Find where the given text appears and provide that cell's center as [X, Y] coordinate. 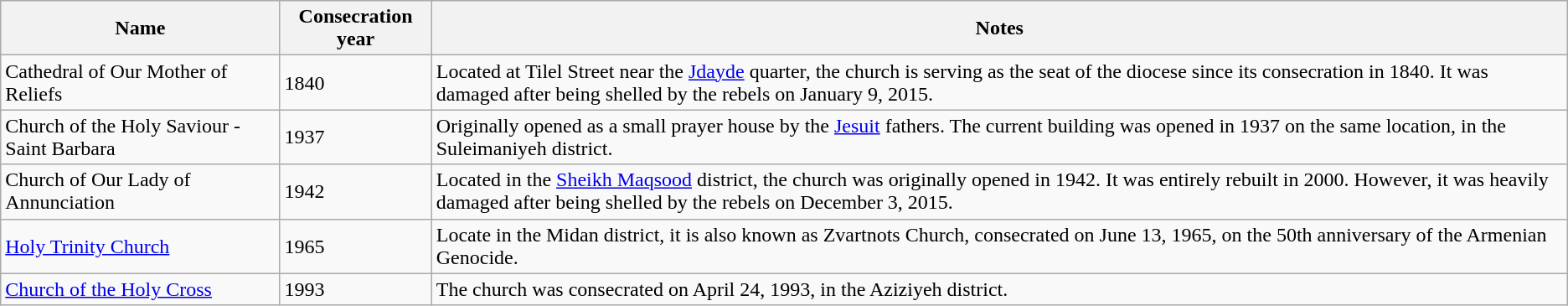
Consecration year [355, 29]
1993 [355, 289]
Cathedral of Our Mother of Reliefs [141, 82]
Church of the Holy Saviour - Saint Barbara [141, 137]
Notes [999, 29]
Church of Our Lady of Annunciation [141, 191]
1840 [355, 82]
Holy Trinity Church [141, 246]
1937 [355, 137]
1942 [355, 191]
The church was consecrated on April 24, 1993, in the Aziziyeh district. [999, 289]
Name [141, 29]
1965 [355, 246]
Church of the Holy Cross [141, 289]
Locate in the Midan district, it is also known as Zvartnots Church, consecrated on June 13, 1965, on the 50th anniversary of the Armenian Genocide. [999, 246]
